From the cell containing the given text, extract its center point as [x, y] coordinate. 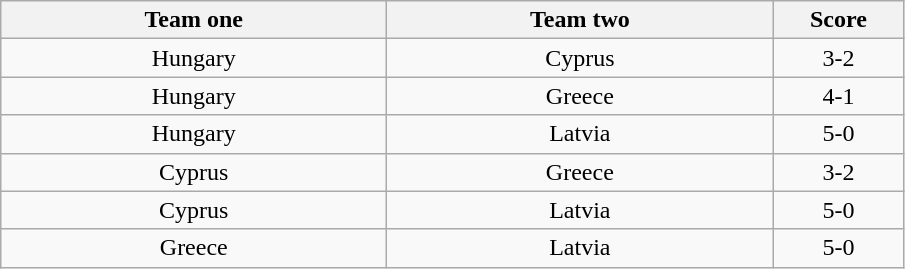
Score [838, 20]
Team one [194, 20]
Team two [580, 20]
4-1 [838, 96]
